Locate the cell with the specified text and output its [x, y] center coordinate. 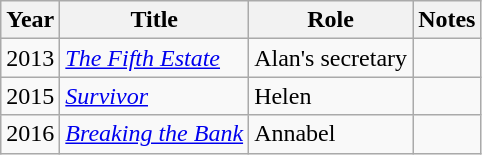
Survivor [154, 96]
Breaking the Bank [154, 134]
Notes [447, 20]
Year [30, 20]
2013 [30, 58]
Role [331, 20]
Annabel [331, 134]
Helen [331, 96]
The Fifth Estate [154, 58]
Title [154, 20]
Alan's secretary [331, 58]
2016 [30, 134]
2015 [30, 96]
